Extract the (X, Y) coordinate from the center of the cell holding the provided text.  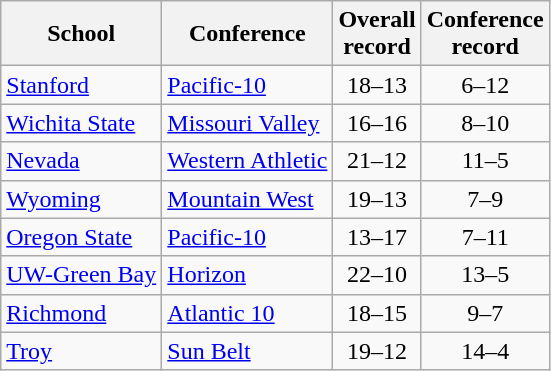
Stanford (82, 85)
Wichita State (82, 123)
9–7 (485, 313)
7–11 (485, 237)
Atlantic 10 (248, 313)
Wyoming (82, 199)
Mountain West (248, 199)
13–5 (485, 275)
22–10 (377, 275)
8–10 (485, 123)
19–13 (377, 199)
7–9 (485, 199)
Horizon (248, 275)
11–5 (485, 161)
School (82, 34)
Missouri Valley (248, 123)
21–12 (377, 161)
Conferencerecord (485, 34)
14–4 (485, 351)
Sun Belt (248, 351)
Oregon State (82, 237)
13–17 (377, 237)
Nevada (82, 161)
Troy (82, 351)
Overallrecord (377, 34)
Conference (248, 34)
19–12 (377, 351)
6–12 (485, 85)
18–15 (377, 313)
18–13 (377, 85)
Western Athletic (248, 161)
16–16 (377, 123)
Richmond (82, 313)
UW-Green Bay (82, 275)
